From the cell containing the given text, extract its center point as [X, Y] coordinate. 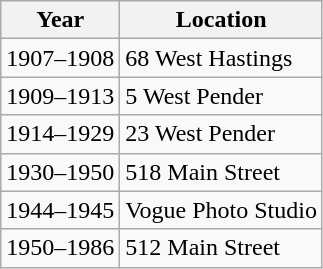
1944–1945 [60, 210]
1909–1913 [60, 96]
23 West Pender [222, 134]
68 West Hastings [222, 58]
Year [60, 20]
Vogue Photo Studio [222, 210]
1914–1929 [60, 134]
5 West Pender [222, 96]
518 Main Street [222, 172]
512 Main Street [222, 248]
Location [222, 20]
1950–1986 [60, 248]
1930–1950 [60, 172]
1907–1908 [60, 58]
